Capture the cell that displays the provided text and extract its [x, y] central coordinate. 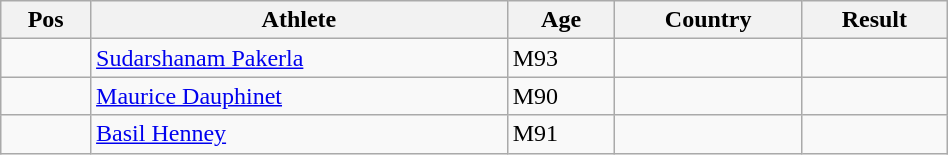
Basil Henney [300, 134]
Maurice Dauphinet [300, 96]
Athlete [300, 20]
Country [708, 20]
M91 [561, 134]
M93 [561, 58]
Sudarshanam Pakerla [300, 58]
Age [561, 20]
M90 [561, 96]
Pos [46, 20]
Result [874, 20]
